Return (x, y) of the center of cell containing provided text 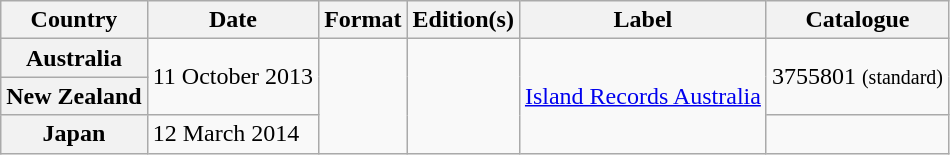
Australia (74, 58)
Island Records Australia (642, 96)
Japan (74, 134)
New Zealand (74, 96)
Format (363, 20)
Date (232, 20)
Edition(s) (463, 20)
11 October 2013 (232, 77)
Catalogue (857, 20)
Label (642, 20)
Country (74, 20)
3755801 (standard) (857, 77)
12 March 2014 (232, 134)
